Identify which cell holds the provided text, then report its (X, Y) central coordinate. 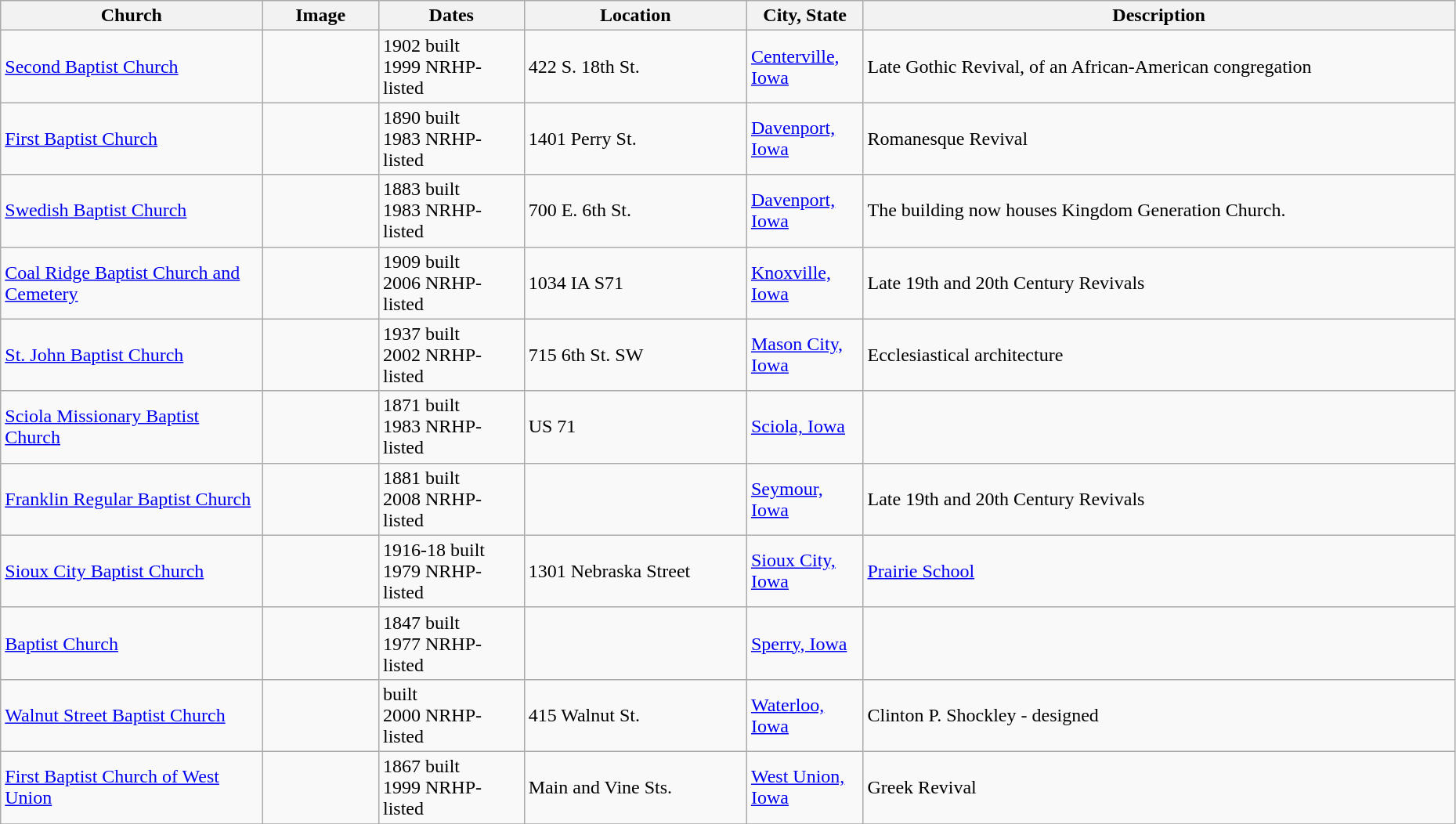
Late Gothic Revival, of an African-American congregation (1159, 67)
Mason City, Iowa (805, 355)
715 6th St. SW (635, 355)
Walnut Street Baptist Church (132, 715)
1883 built 1983 NRHP-listed (451, 211)
1847 built1977 NRHP-listed (451, 643)
Ecclesiastical architecture (1159, 355)
700 E. 6th St. (635, 211)
City, State (805, 16)
Waterloo, Iowa (805, 715)
Centerville, Iowa (805, 67)
Baptist Church (132, 643)
Sperry, Iowa (805, 643)
1937 built2002 NRHP-listed (451, 355)
1881 built2008 NRHP-listed (451, 499)
West Union, Iowa (805, 787)
First Baptist Church (132, 139)
Swedish Baptist Church (132, 211)
Knoxville, Iowa (805, 283)
Dates (451, 16)
The building now houses Kingdom Generation Church. (1159, 211)
Sciola Missionary Baptist Church (132, 427)
Coal Ridge Baptist Church and Cemetery (132, 283)
Description (1159, 16)
Church (132, 16)
1034 IA S71 (635, 283)
1916-18 built1979 NRHP-listed (451, 571)
Main and Vine Sts. (635, 787)
Sioux City, Iowa (805, 571)
Greek Revival (1159, 787)
Prairie School (1159, 571)
Sciola, Iowa (805, 427)
1401 Perry St. (635, 139)
St. John Baptist Church (132, 355)
422 S. 18th St. (635, 67)
First Baptist Church of West Union (132, 787)
built2000 NRHP-listed (451, 715)
Image (321, 16)
Romanesque Revival (1159, 139)
Franklin Regular Baptist Church (132, 499)
Location (635, 16)
1871 built1983 NRHP-listed (451, 427)
1890 built1983 NRHP-listed (451, 139)
1909 built2006 NRHP-listed (451, 283)
1301 Nebraska Street (635, 571)
US 71 (635, 427)
Second Baptist Church (132, 67)
Seymour, Iowa (805, 499)
415 Walnut St. (635, 715)
Clinton P. Shockley - designed (1159, 715)
1867 built1999 NRHP-listed (451, 787)
Sioux City Baptist Church (132, 571)
1902 built1999 NRHP-listed (451, 67)
